Search for the cell housing the specified text and yield its (X, Y) center coordinate. 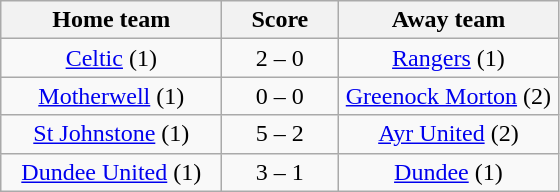
Rangers (1) (448, 58)
Score (280, 20)
3 – 1 (280, 172)
2 – 0 (280, 58)
Dundee United (1) (112, 172)
0 – 0 (280, 96)
Ayr United (2) (448, 134)
Motherwell (1) (112, 96)
Dundee (1) (448, 172)
Away team (448, 20)
Greenock Morton (2) (448, 96)
5 – 2 (280, 134)
St Johnstone (1) (112, 134)
Celtic (1) (112, 58)
Home team (112, 20)
